Extract the (X, Y) coordinate from the center of the cell holding the provided text.  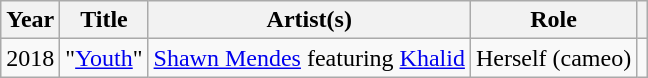
"Youth" (104, 58)
Year (30, 20)
Role (553, 20)
Artist(s) (309, 20)
2018 (30, 58)
Shawn Mendes featuring Khalid (309, 58)
Herself (cameo) (553, 58)
Title (104, 20)
